Provide the (X, Y) coordinate of the cell's center where the given text is located.  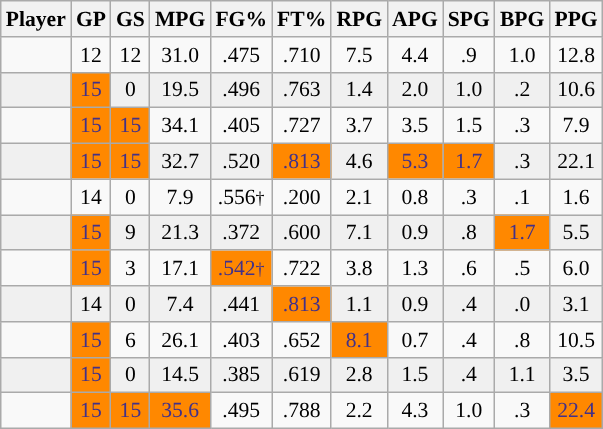
.475 (241, 55)
FT% (302, 19)
SPG (469, 19)
10.6 (576, 90)
.0 (522, 304)
12.8 (576, 55)
2.2 (359, 411)
22.4 (576, 411)
.372 (241, 233)
32.7 (180, 162)
2.8 (359, 375)
7.4 (180, 304)
2.0 (415, 90)
35.6 (180, 411)
.600 (302, 233)
.495 (241, 411)
5.3 (415, 162)
31.0 (180, 55)
4.4 (415, 55)
17.1 (180, 269)
.1 (522, 197)
GS (130, 19)
.5 (522, 269)
.652 (302, 340)
.441 (241, 304)
1.3 (415, 269)
6.0 (576, 269)
.788 (302, 411)
2.1 (359, 197)
.722 (302, 269)
14.5 (180, 375)
19.5 (180, 90)
6 (130, 340)
.556† (241, 197)
5.5 (576, 233)
.520 (241, 162)
3.7 (359, 126)
MPG (180, 19)
26.1 (180, 340)
1.6 (576, 197)
.385 (241, 375)
.542† (241, 269)
10.5 (576, 340)
22.1 (576, 162)
34.1 (180, 126)
BPG (522, 19)
FG% (241, 19)
4.3 (415, 411)
3 (130, 269)
.763 (302, 90)
9 (130, 233)
.710 (302, 55)
21.3 (180, 233)
Player (36, 19)
.405 (241, 126)
.6 (469, 269)
3.1 (576, 304)
.2 (522, 90)
3.8 (359, 269)
.727 (302, 126)
7.1 (359, 233)
.403 (241, 340)
0.8 (415, 197)
RPG (359, 19)
PPG (576, 19)
7.5 (359, 55)
0.7 (415, 340)
.619 (302, 375)
4.6 (359, 162)
GP (91, 19)
.496 (241, 90)
.200 (302, 197)
8.1 (359, 340)
APG (415, 19)
1.4 (359, 90)
.9 (469, 55)
